Provide the (X, Y) coordinate of the cell's center where the given text is located.  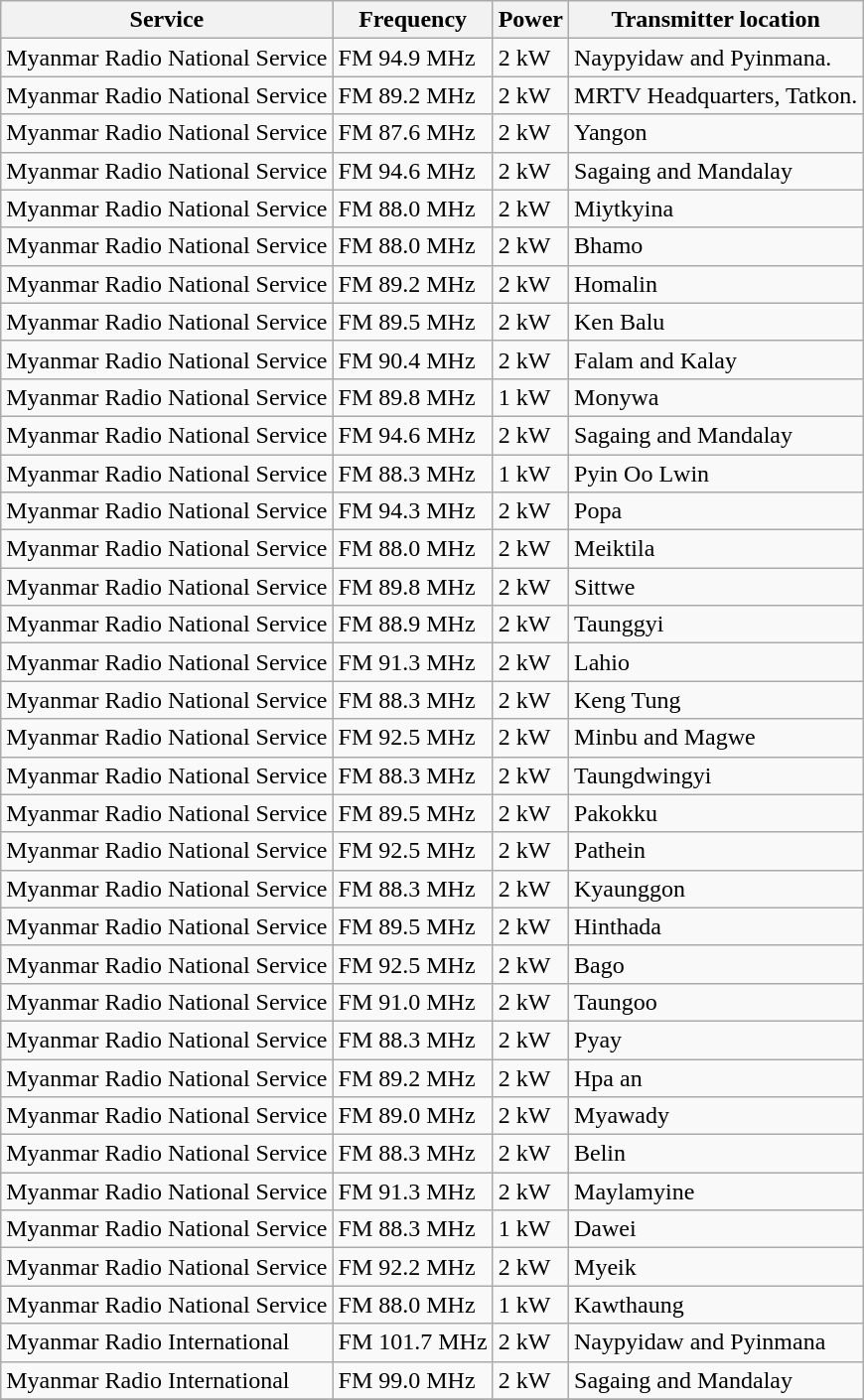
FM 99.0 MHz (413, 1380)
Popa (716, 511)
FM 88.9 MHz (413, 625)
Myawady (716, 1116)
Dawei (716, 1229)
Meiktila (716, 549)
Ken Balu (716, 322)
Sittwe (716, 587)
FM 94.3 MHz (413, 511)
Frequency (413, 20)
Power (530, 20)
Hpa an (716, 1077)
Taungdwingyi (716, 775)
Bago (716, 964)
Yangon (716, 133)
MRTV Headquarters, Tatkon. (716, 95)
Bhamo (716, 246)
Kyaunggon (716, 889)
FM 92.2 MHz (413, 1267)
Falam and Kalay (716, 359)
Pyin Oo Lwin (716, 474)
Pyay (716, 1040)
FM 94.9 MHz (413, 58)
Minbu and Magwe (716, 738)
Kawthaung (716, 1305)
Pathein (716, 851)
Transmitter location (716, 20)
Service (167, 20)
Taunggyi (716, 625)
Maylamyine (716, 1191)
Homalin (716, 284)
Miytkyina (716, 209)
FM 87.6 MHz (413, 133)
FM 101.7 MHz (413, 1342)
Naypyidaw and Pyinmana. (716, 58)
FM 91.0 MHz (413, 1002)
Pakokku (716, 813)
Keng Tung (716, 700)
Myeik (716, 1267)
FM 90.4 MHz (413, 359)
Hinthada (716, 926)
Lahio (716, 662)
Monywa (716, 397)
Taungoo (716, 1002)
Naypyidaw and Pyinmana (716, 1342)
FM 89.0 MHz (413, 1116)
Belin (716, 1154)
